From the cell containing the given text, extract its center point as (x, y) coordinate. 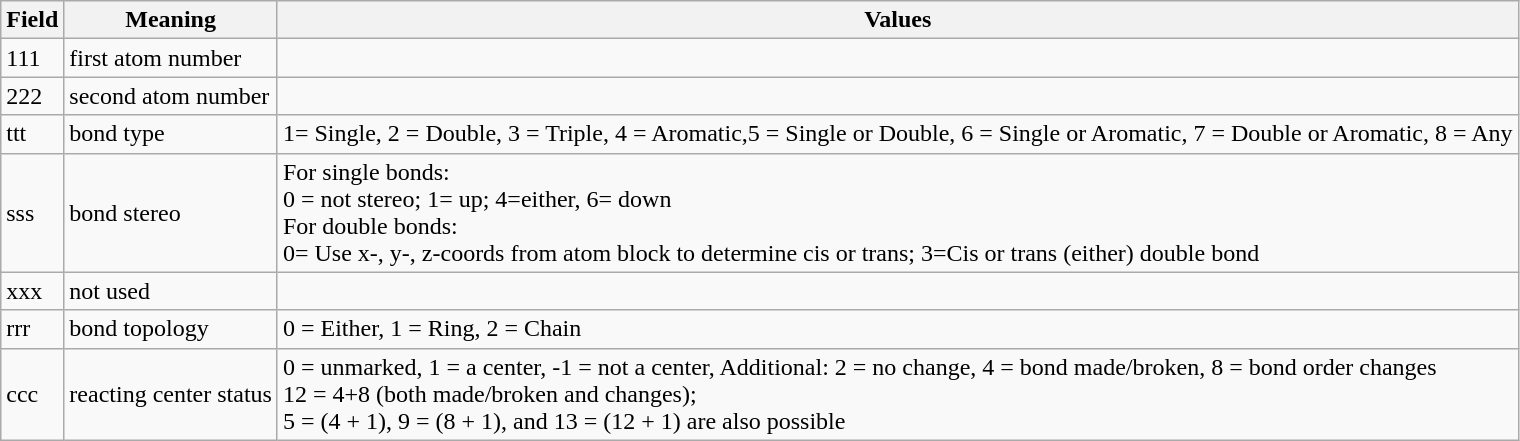
bond topology (171, 329)
sss (32, 212)
first atom number (171, 58)
Values (898, 20)
ccc (32, 394)
bond type (171, 134)
second atom number (171, 96)
rrr (32, 329)
222 (32, 96)
Field (32, 20)
reacting center status (171, 394)
1= Single, 2 = Double, 3 = Triple, 4 = Aromatic,5 = Single or Double, 6 = Single or Aromatic, 7 = Double or Aromatic, 8 = Any (898, 134)
bond stereo (171, 212)
111 (32, 58)
ttt (32, 134)
not used (171, 291)
xxx (32, 291)
0 = Either, 1 = Ring, 2 = Chain (898, 329)
Meaning (171, 20)
